Locate the cell with the specified text and output its [X, Y] center coordinate. 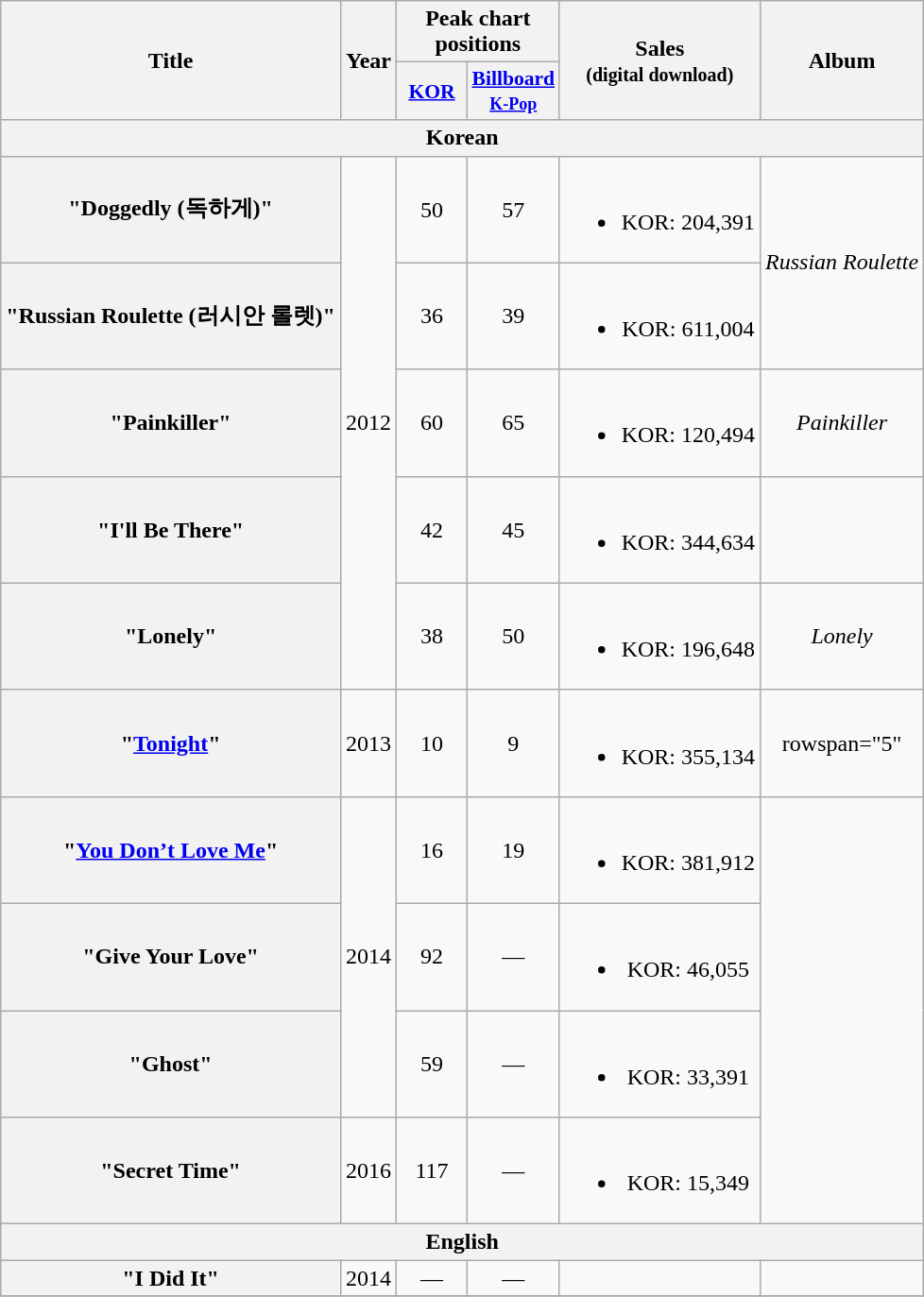
KOR: 204,391 [659, 210]
Peak chart positions [478, 32]
65 [513, 423]
KOR: 611,004 [659, 316]
"Secret Time" [171, 1171]
"Russian Roulette (러시안 롤렛)" [171, 316]
"I'll Be There" [171, 529]
"Give Your Love" [171, 956]
"Doggedly (독하게)" [171, 210]
60 [433, 423]
36 [433, 316]
42 [433, 529]
Painkiller [843, 423]
"You Don’t Love Me" [171, 850]
KOR [433, 91]
10 [433, 742]
KOR: 381,912 [659, 850]
39 [513, 316]
"Lonely" [171, 637]
19 [513, 850]
English [463, 1242]
KOR: 46,055 [659, 956]
"Tonight" [171, 742]
Sales(digital download) [659, 60]
Russian Roulette [843, 263]
KOR: 196,648 [659, 637]
KOR: 344,634 [659, 529]
KOR: 120,494 [659, 423]
KOR: 15,349 [659, 1171]
"I Did It" [171, 1278]
KOR: 33,391 [659, 1064]
KOR: 355,134 [659, 742]
57 [513, 210]
Lonely [843, 637]
Title [171, 60]
16 [433, 850]
9 [513, 742]
45 [513, 529]
Album [843, 60]
"Painkiller" [171, 423]
"Ghost" [171, 1064]
2016 [368, 1171]
BillboardK-Pop [513, 91]
2013 [368, 742]
38 [433, 637]
Year [368, 60]
2012 [368, 423]
rowspan="5" [843, 742]
Korean [463, 138]
92 [433, 956]
117 [433, 1171]
59 [433, 1064]
